Determine the [x, y] coordinate at the center of the cell enclosing the given text.  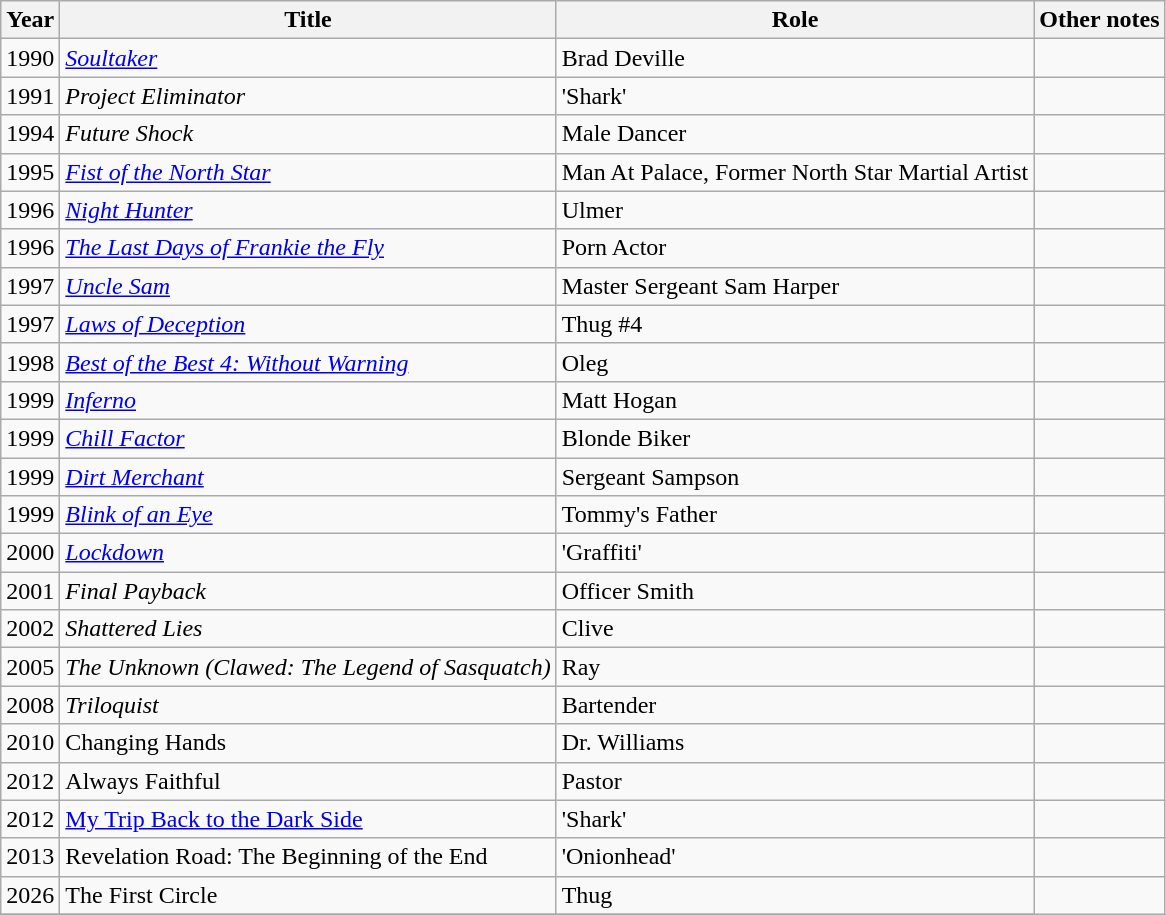
The Unknown (Clawed: The Legend of Sasquatch) [308, 667]
1998 [30, 362]
2013 [30, 857]
Year [30, 20]
Oleg [795, 362]
Tommy's Father [795, 515]
1990 [30, 58]
Best of the Best 4: Without Warning [308, 362]
Thug [795, 895]
Lockdown [308, 553]
Male Dancer [795, 134]
Night Hunter [308, 210]
Fist of the North Star [308, 172]
Triloquist [308, 705]
Inferno [308, 400]
Master Sergeant Sam Harper [795, 286]
Chill Factor [308, 438]
Final Payback [308, 591]
Future Shock [308, 134]
Ray [795, 667]
Blonde Biker [795, 438]
Uncle Sam [308, 286]
2010 [30, 743]
Soultaker [308, 58]
Title [308, 20]
'Graffiti' [795, 553]
2008 [30, 705]
Revelation Road: The Beginning of the End [308, 857]
Dr. Williams [795, 743]
Blink of an Eye [308, 515]
1995 [30, 172]
Ulmer [795, 210]
The First Circle [308, 895]
Pastor [795, 781]
2002 [30, 629]
2026 [30, 895]
Bartender [795, 705]
Officer Smith [795, 591]
Thug #4 [795, 324]
Matt Hogan [795, 400]
Porn Actor [795, 248]
Man At Palace, Former North Star Martial Artist [795, 172]
Brad Deville [795, 58]
Other notes [1100, 20]
Always Faithful [308, 781]
Shattered Lies [308, 629]
Role [795, 20]
2000 [30, 553]
2001 [30, 591]
Laws of Deception [308, 324]
Project Eliminator [308, 96]
Changing Hands [308, 743]
1994 [30, 134]
2005 [30, 667]
Sergeant Sampson [795, 477]
'Onionhead' [795, 857]
1991 [30, 96]
Clive [795, 629]
The Last Days of Frankie the Fly [308, 248]
My Trip Back to the Dark Side [308, 819]
Dirt Merchant [308, 477]
